Search for the cell housing the specified text and yield its (X, Y) center coordinate. 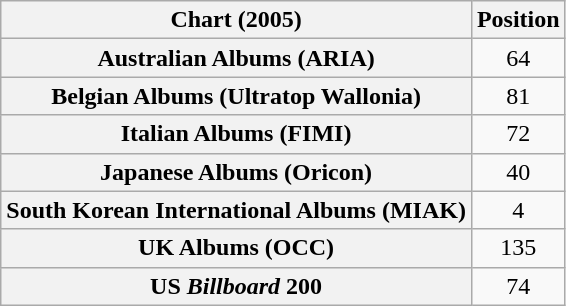
74 (518, 286)
Position (518, 20)
40 (518, 172)
South Korean International Albums (MIAK) (236, 210)
135 (518, 248)
Belgian Albums (Ultratop Wallonia) (236, 96)
81 (518, 96)
UK Albums (OCC) (236, 248)
US Billboard 200 (236, 286)
64 (518, 58)
4 (518, 210)
Japanese Albums (Oricon) (236, 172)
Australian Albums (ARIA) (236, 58)
Italian Albums (FIMI) (236, 134)
Chart (2005) (236, 20)
72 (518, 134)
